Scan for the cell matching the given text and deliver its [x, y] coordinate at center. 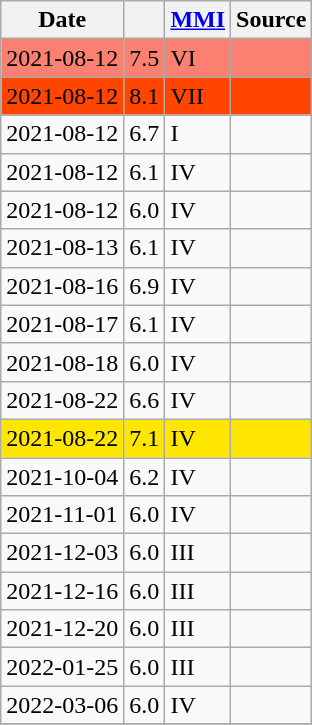
VI [198, 58]
2021-08-18 [62, 362]
2022-03-06 [62, 705]
6.6 [144, 400]
2022-01-25 [62, 667]
8.1 [144, 96]
Source [272, 20]
2021-12-03 [62, 553]
2021-10-04 [62, 477]
2021-08-13 [62, 248]
7.5 [144, 58]
MMI [198, 20]
I [198, 134]
2021-12-16 [62, 591]
6.7 [144, 134]
2021-12-20 [62, 629]
2021-08-17 [62, 324]
2021-08-16 [62, 286]
2021-11-01 [62, 515]
6.9 [144, 286]
6.2 [144, 477]
VII [198, 96]
Date [62, 20]
7.1 [144, 438]
